Provide the [x, y] coordinate of the cell's center where the given text is located.  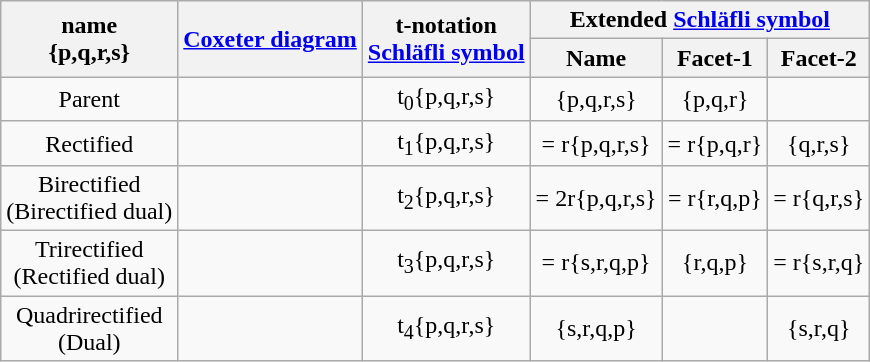
Name [596, 58]
= r{s,r,q} [819, 264]
t2{p,q,r,s} [446, 198]
Birectified(Birectified dual) [90, 198]
{s,r,q} [819, 328]
Rectified [90, 143]
{r,q,p} [715, 264]
= r{r,q,p} [715, 198]
t3{p,q,r,s} [446, 264]
= r{p,q,r,s} [596, 143]
= r{q,r,s} [819, 198]
= 2r{p,q,r,s} [596, 198]
{p,q,r} [715, 99]
= r{s,r,q,p} [596, 264]
Coxeter diagram [270, 39]
{s,r,q,p} [596, 328]
Facet-2 [819, 58]
Extended Schläfli symbol [700, 20]
t-notationSchläfli symbol [446, 39]
{q,r,s} [819, 143]
t1{p,q,r,s} [446, 143]
Trirectified(Rectified dual) [90, 264]
Facet-1 [715, 58]
Parent [90, 99]
Quadrirectified(Dual) [90, 328]
= r{p,q,r} [715, 143]
{p,q,r,s} [596, 99]
name{p,q,r,s} [90, 39]
t4{p,q,r,s} [446, 328]
t0{p,q,r,s} [446, 99]
